For the text-containing cell, return its midpoint in (X, Y) coordinate format. 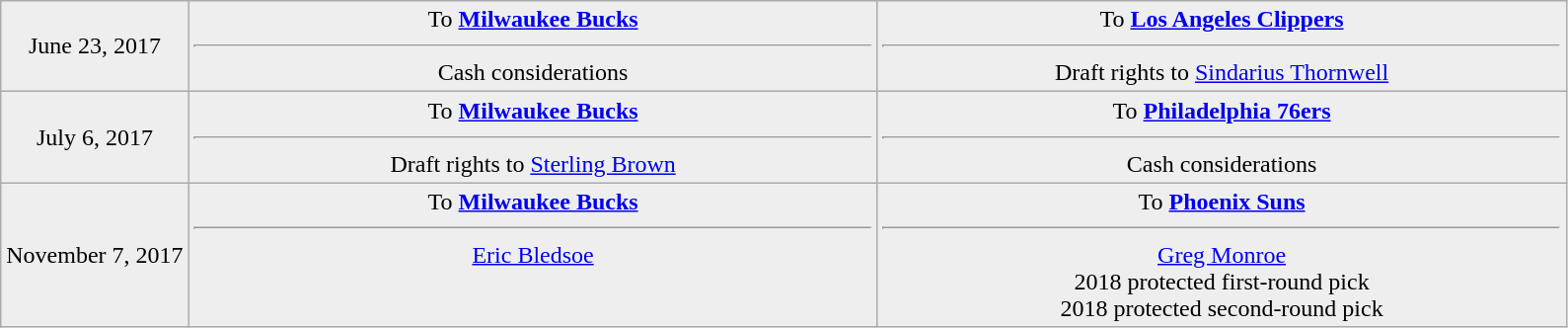
November 7, 2017 (95, 255)
To Milwaukee BucksEric Bledsoe (533, 255)
To Philadelphia 76ersCash considerations (1222, 137)
To Phoenix SunsGreg Monroe2018 protected first-round pick2018 protected second-round pick (1222, 255)
June 23, 2017 (95, 46)
To Milwaukee BucksCash considerations (533, 46)
July 6, 2017 (95, 137)
To Milwaukee BucksDraft rights to Sterling Brown (533, 137)
To Los Angeles ClippersDraft rights to Sindarius Thornwell (1222, 46)
